Locate the cell with the specified text and output its [X, Y] center coordinate. 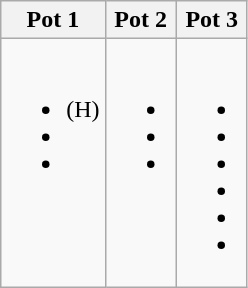
(H) [53, 163]
Pot 2 [140, 20]
Pot 3 [212, 20]
Pot 1 [53, 20]
